Extract the [x, y] coordinate from the center of the cell holding the provided text.  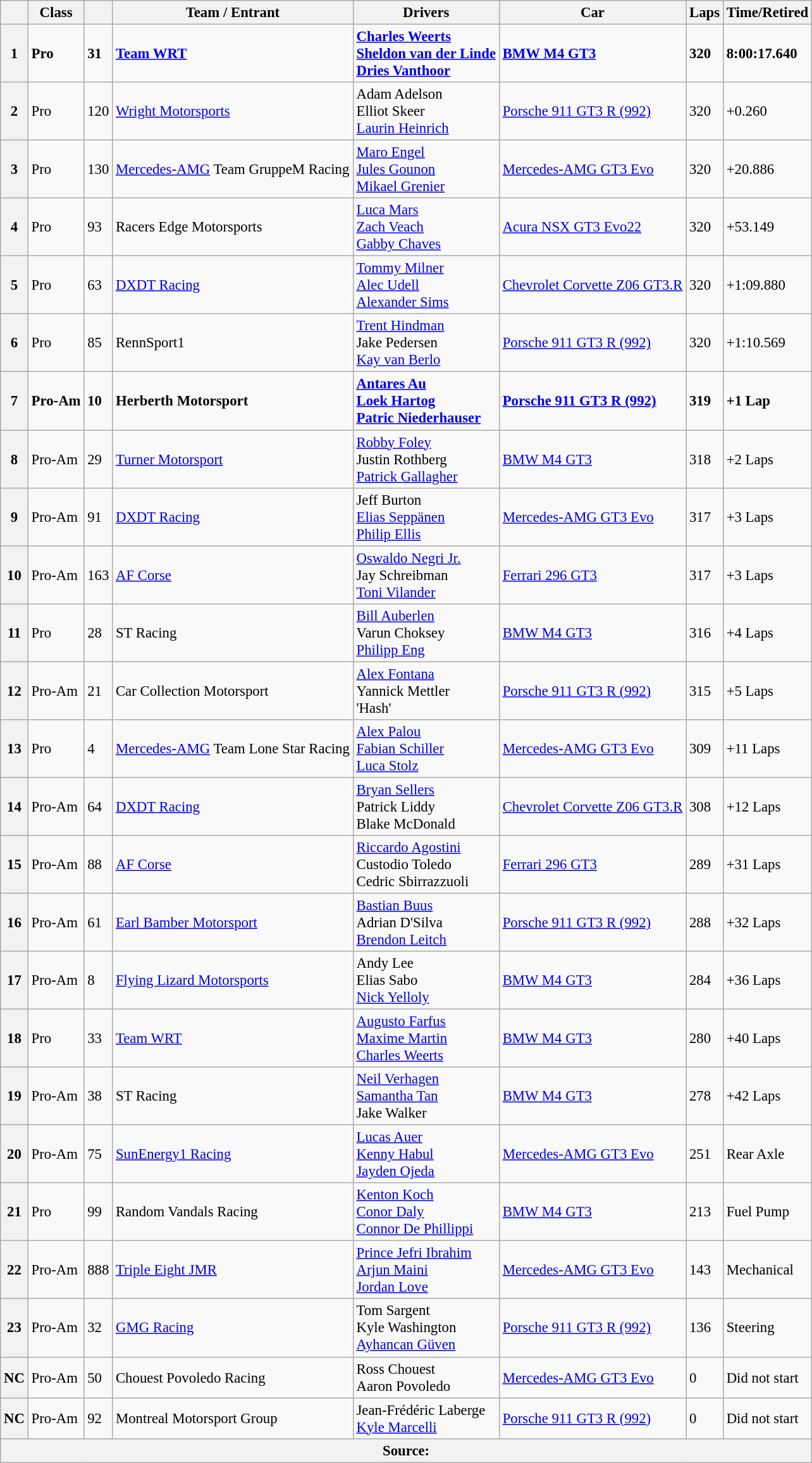
Turner Motorsport [233, 459]
Wright Motorsports [233, 111]
318 [704, 459]
319 [704, 401]
+2 Laps [767, 459]
28 [99, 633]
Rear Axle [767, 1154]
9 [15, 517]
85 [99, 343]
15 [15, 865]
Source: [406, 1450]
Tom Sargent Kyle Washington Ayhancan Güven [426, 1328]
+42 Laps [767, 1096]
31 [99, 54]
280 [704, 1039]
278 [704, 1096]
+12 Laps [767, 806]
SunEnergy1 Racing [233, 1154]
Riccardo Agostini Custodio Toledo Cedric Sbirrazzuoli [426, 865]
136 [704, 1328]
6 [15, 343]
5 [15, 285]
17 [15, 980]
130 [99, 170]
309 [704, 749]
Luca Mars Zach Veach Gabby Chaves [426, 227]
Mercedes-AMG Team Lone Star Racing [233, 749]
Flying Lizard Motorsports [233, 980]
Jean-Frédéric Laberge Kyle Marcelli [426, 1418]
Laps [704, 13]
Adam Adelson Elliot Skeer Laurin Heinrich [426, 111]
213 [704, 1212]
Robby Foley Justin Rothberg Patrick Gallagher [426, 459]
+31 Laps [767, 865]
Oswaldo Negri Jr. Jay Schreibman Toni Vilander [426, 575]
Earl Bamber Motorsport [233, 922]
888 [99, 1270]
+0.260 [767, 111]
Charles Weerts Sheldon van der Linde Dries Vanthoor [426, 54]
Mechanical [767, 1270]
Maro Engel Jules Gounon Mikael Grenier [426, 170]
61 [99, 922]
+5 Laps [767, 691]
3 [15, 170]
12 [15, 691]
+4 Laps [767, 633]
11 [15, 633]
163 [99, 575]
75 [99, 1154]
288 [704, 922]
Kenton Koch Conor Daly Connor De Phillippi [426, 1212]
Drivers [426, 13]
Antares Au Loek Hartog Patric Niederhauser [426, 401]
+32 Laps [767, 922]
Acura NSX GT3 Evo22 [592, 227]
Alex Palou Fabian Schiller Luca Stolz [426, 749]
93 [99, 227]
32 [99, 1328]
63 [99, 285]
Mercedes-AMG Team GruppeM Racing [233, 170]
284 [704, 980]
+1:09.880 [767, 285]
RennSport1 [233, 343]
29 [99, 459]
38 [99, 1096]
Racers Edge Motorsports [233, 227]
308 [704, 806]
8:00:17.640 [767, 54]
Herberth Motorsport [233, 401]
23 [15, 1328]
289 [704, 865]
Car [592, 13]
88 [99, 865]
22 [15, 1270]
Steering [767, 1328]
50 [99, 1378]
Ross Chouest Aaron Povoledo [426, 1378]
13 [15, 749]
Class [56, 13]
Random Vandals Racing [233, 1212]
+1:10.569 [767, 343]
+36 Laps [767, 980]
Time/Retired [767, 13]
Bill Auberlen Varun Choksey Philipp Eng [426, 633]
91 [99, 517]
19 [15, 1096]
Triple Eight JMR [233, 1270]
120 [99, 111]
Tommy Milner Alec Udell Alexander Sims [426, 285]
+11 Laps [767, 749]
+40 Laps [767, 1039]
Andy Lee Elias Sabo Nick Yelloly [426, 980]
Bastian Buus Adrian D'Silva Brendon Leitch [426, 922]
Chouest Povoledo Racing [233, 1378]
7 [15, 401]
Team / Entrant [233, 13]
GMG Racing [233, 1328]
+20.886 [767, 170]
14 [15, 806]
+53.149 [767, 227]
315 [704, 691]
Augusto Farfus Maxime Martin Charles Weerts [426, 1039]
Car Collection Motorsport [233, 691]
316 [704, 633]
16 [15, 922]
18 [15, 1039]
+1 Lap [767, 401]
33 [99, 1039]
99 [99, 1212]
143 [704, 1270]
Prince Jefri Ibrahim Arjun Maini Jordan Love [426, 1270]
Neil Verhagen Samantha Tan Jake Walker [426, 1096]
Montreal Motorsport Group [233, 1418]
Jeff Burton Elias Seppänen Philip Ellis [426, 517]
251 [704, 1154]
Alex Fontana Yannick Mettler 'Hash' [426, 691]
92 [99, 1418]
Fuel Pump [767, 1212]
1 [15, 54]
Trent Hindman Jake Pedersen Kay van Berlo [426, 343]
Lucas Auer Kenny Habul Jayden Ojeda [426, 1154]
2 [15, 111]
20 [15, 1154]
Bryan Sellers Patrick Liddy Blake McDonald [426, 806]
64 [99, 806]
